Find where the given text appears and provide that cell's center as (x, y) coordinate. 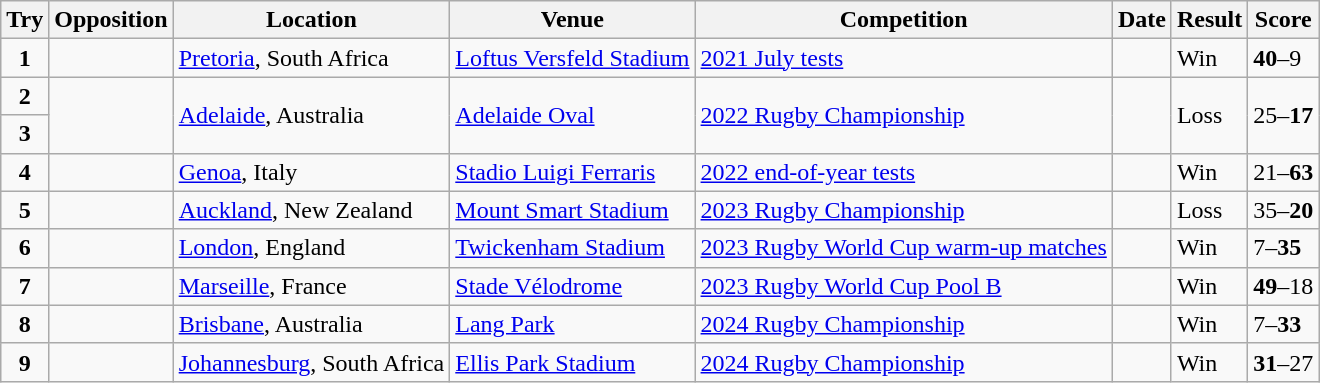
Genoa, Italy (312, 172)
Marseille, France (312, 286)
2021 July tests (904, 58)
2022 end-of-year tests (904, 172)
Opposition (111, 20)
Adelaide Oval (572, 115)
Date (1142, 20)
Brisbane, Australia (312, 324)
London, England (312, 248)
7–33 (1284, 324)
Twickenham Stadium (572, 248)
Adelaide, Australia (312, 115)
2022 Rugby Championship (904, 115)
1 (25, 58)
31–27 (1284, 362)
7 (25, 286)
Location (312, 20)
49–18 (1284, 286)
Lang Park (572, 324)
Venue (572, 20)
2 (25, 96)
Loftus Versfeld Stadium (572, 58)
Try (25, 20)
Result (1209, 20)
Mount Smart Stadium (572, 210)
Competition (904, 20)
21–63 (1284, 172)
6 (25, 248)
35–20 (1284, 210)
Johannesburg, South Africa (312, 362)
7–35 (1284, 248)
2023 Rugby World Cup Pool B (904, 286)
Pretoria, South Africa (312, 58)
Ellis Park Stadium (572, 362)
Stadio Luigi Ferraris (572, 172)
3 (25, 134)
2023 Rugby World Cup warm-up matches (904, 248)
Auckland, New Zealand (312, 210)
9 (25, 362)
2023 Rugby Championship (904, 210)
Score (1284, 20)
8 (25, 324)
40–9 (1284, 58)
4 (25, 172)
5 (25, 210)
Stade Vélodrome (572, 286)
25–17 (1284, 115)
